Locate the cell with the specified text and output its [x, y] center coordinate. 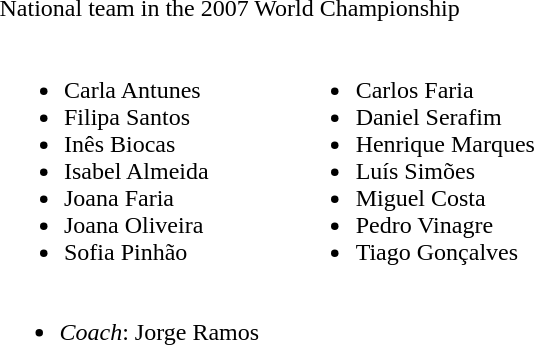
Carla AntunesFilipa SantosInês BiocasIsabel AlmeidaJoana FariaJoana OliveiraSofia Pinhão [106, 158]
